Extract the (x, y) coordinate from the center of the cell holding the provided text.  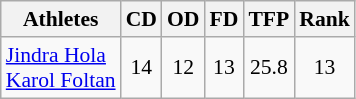
TFP (268, 19)
OD (184, 19)
14 (142, 68)
25.8 (268, 68)
Rank (324, 19)
Athletes (61, 19)
CD (142, 19)
FD (224, 19)
12 (184, 68)
Jindra HolaKarol Foltan (61, 68)
